Extract the (x, y) coordinate from the center of the cell holding the provided text.  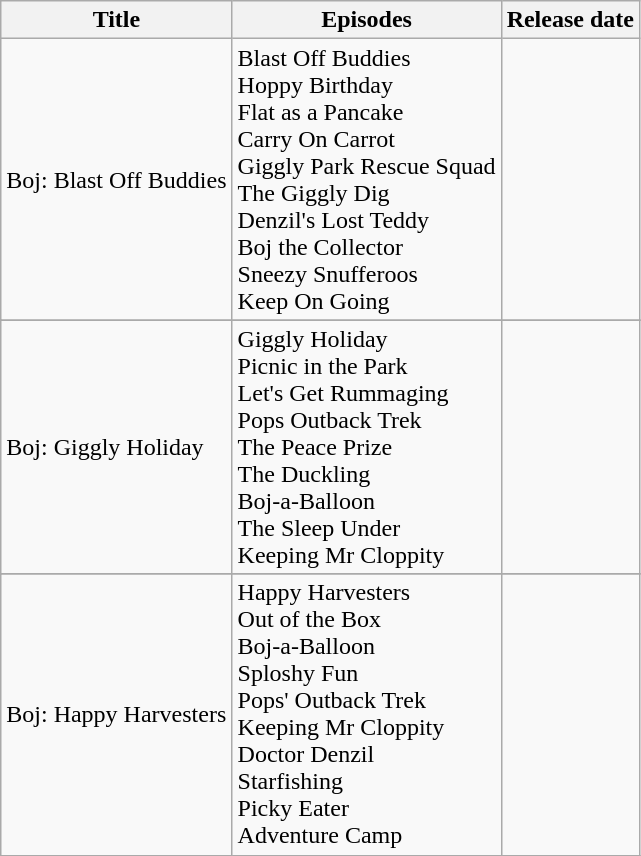
Title (116, 20)
Episodes (366, 20)
Giggly HolidayPicnic in the ParkLet's Get RummagingPops Outback TrekThe Peace PrizeThe DucklingBoj-a-BalloonThe Sleep Under Keeping Mr Cloppity (366, 447)
Happy HarvestersOut of the BoxBoj-a-BalloonSploshy FunPops' Outback TrekKeeping Mr CloppityDoctor DenzilStarfishingPicky EaterAdventure Camp (366, 714)
Boj: Giggly Holiday (116, 447)
Boj: Blast Off Buddies (116, 180)
Release date (570, 20)
Boj: Happy Harvesters (116, 714)
